Find where the given text appears and provide that cell's center as [X, Y] coordinate. 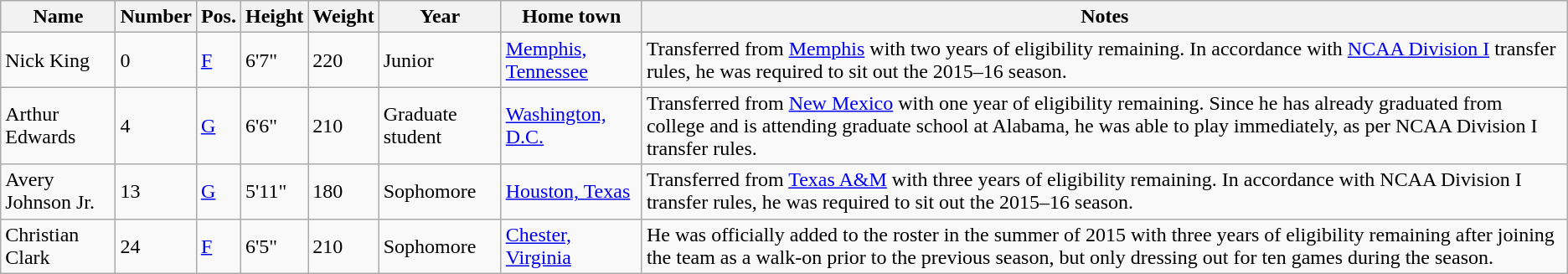
24 [156, 246]
220 [343, 60]
180 [343, 191]
6'7" [274, 60]
Height [274, 17]
Nick King [59, 60]
Graduate student [440, 126]
13 [156, 191]
Home town [571, 17]
4 [156, 126]
Name [59, 17]
6'6" [274, 126]
Memphis, Tennessee [571, 60]
Christian Clark [59, 246]
Year [440, 17]
Junior [440, 60]
0 [156, 60]
Chester, Virginia [571, 246]
Washington, D.C. [571, 126]
Houston, Texas [571, 191]
Avery Johnson Jr. [59, 191]
Arthur Edwards [59, 126]
6'5" [274, 246]
Number [156, 17]
Notes [1104, 17]
5'11" [274, 191]
Weight [343, 17]
Pos. [218, 17]
